For the text-containing cell, return its midpoint in [x, y] coordinate format. 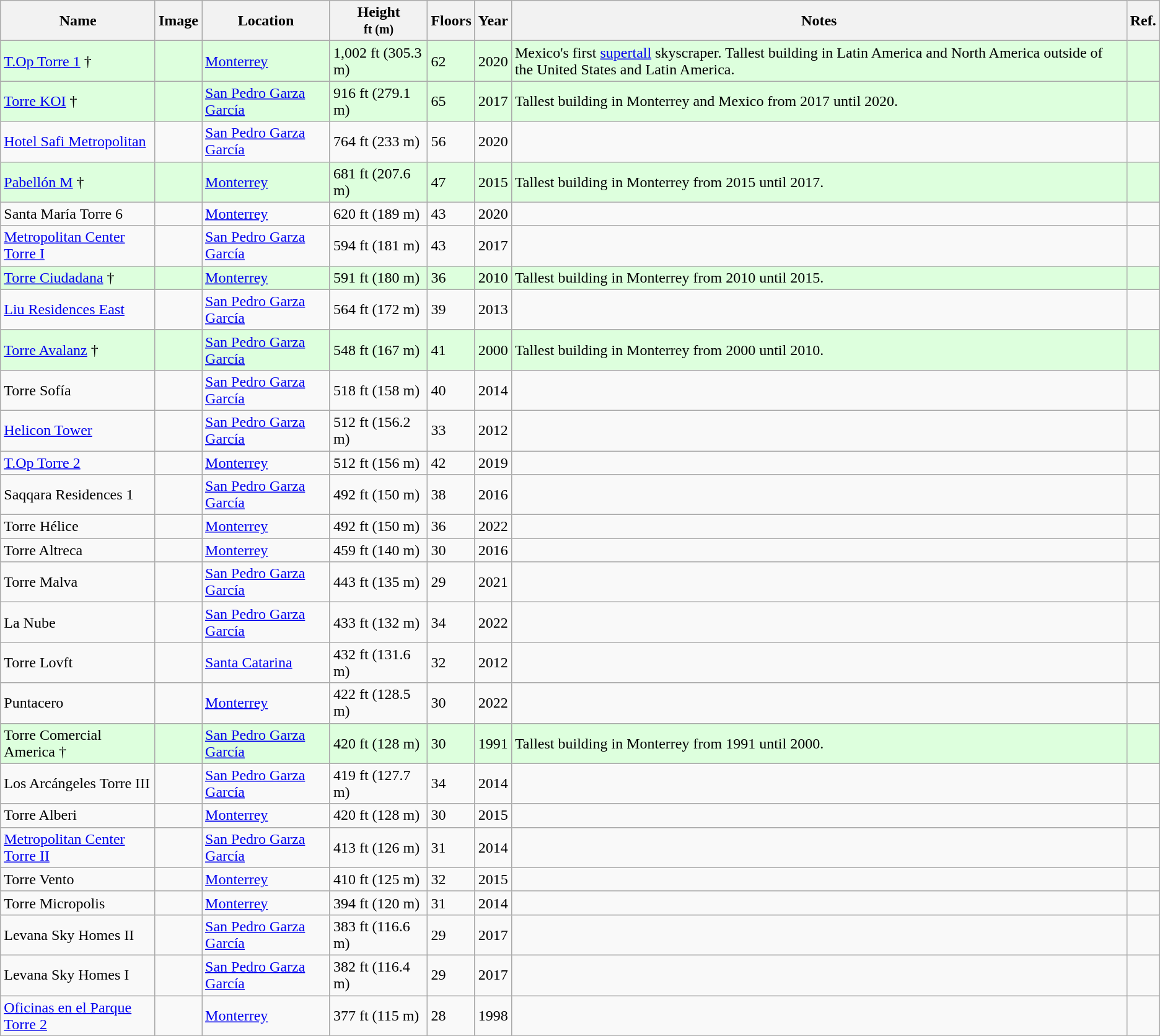
548 ft (167 m) [379, 349]
Tallest building in Monterrey and Mexico from 2017 until 2020. [819, 102]
Heightft (m) [379, 21]
Torre Micropolis [78, 903]
413 ft (126 m) [379, 848]
Helicon Tower [78, 430]
Torre KOI † [78, 102]
42 [451, 463]
433 ft (132 m) [379, 622]
459 ft (140 m) [379, 550]
419 ft (127.7 m) [379, 783]
432 ft (131.6 m) [379, 663]
394 ft (120 m) [379, 903]
40 [451, 390]
916 ft (279.1 m) [379, 102]
33 [451, 430]
591 ft (180 m) [379, 278]
Torre Hélice [78, 527]
Tallest building in Monterrey from 2015 until 2017. [819, 182]
Torre Alberi [78, 815]
Puntacero [78, 703]
1998 [493, 1015]
512 ft (156 m) [379, 463]
2019 [493, 463]
594 ft (181 m) [379, 245]
422 ft (128.5 m) [379, 703]
Torre Avalanz † [78, 349]
Oficinas en el Parque Torre 2 [78, 1015]
56 [451, 141]
1991 [493, 744]
47 [451, 182]
Floors [451, 21]
Tallest building in Monterrey from 1991 until 2000. [819, 744]
38 [451, 494]
Image [178, 21]
443 ft (135 m) [379, 582]
2021 [493, 582]
620 ft (189 m) [379, 214]
518 ft (158 m) [379, 390]
Los Arcángeles Torre III [78, 783]
Torre Ciudadana † [78, 278]
2010 [493, 278]
Notes [819, 21]
Torre Lovft [78, 663]
La Nube [78, 622]
Levana Sky Homes I [78, 975]
28 [451, 1015]
Saqqara Residences 1 [78, 494]
Tallest building in Monterrey from 2000 until 2010. [819, 349]
382 ft (116.4 m) [379, 975]
512 ft (156.2 m) [379, 430]
39 [451, 310]
410 ft (125 m) [379, 879]
377 ft (115 m) [379, 1015]
Name [78, 21]
1,002 ft (305.3 m) [379, 61]
62 [451, 61]
Torre Comercial America † [78, 744]
Santa María Torre 6 [78, 214]
65 [451, 102]
Tallest building in Monterrey from 2010 until 2015. [819, 278]
41 [451, 349]
Pabellón M † [78, 182]
383 ft (116.6 m) [379, 934]
564 ft (172 m) [379, 310]
Liu Residences East [78, 310]
Torre Altreca [78, 550]
Torre Vento [78, 879]
2000 [493, 349]
Ref. [1143, 21]
Metropolitan Center Torre I [78, 245]
Location [266, 21]
2013 [493, 310]
T.Op Torre 2 [78, 463]
Year [493, 21]
681 ft (207.6 m) [379, 182]
Torre Malva [78, 582]
Hotel Safi Metropolitan [78, 141]
Levana Sky Homes II [78, 934]
Mexico's first supertall skyscraper. Tallest building in Latin America and North America outside of the United States and Latin America. [819, 61]
Metropolitan Center Torre II [78, 848]
T.Op Torre 1 † [78, 61]
764 ft (233 m) [379, 141]
Santa Catarina [266, 663]
Torre Sofía [78, 390]
